Capture the cell that displays the provided text and extract its [X, Y] central coordinate. 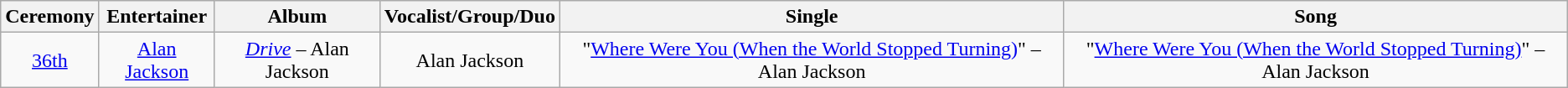
Album [297, 17]
Entertainer [157, 17]
Vocalist/Group/Duo [469, 17]
36th [50, 60]
Single [811, 17]
Song [1315, 17]
Drive – Alan Jackson [297, 60]
Ceremony [50, 17]
